From the cell containing the given text, extract its center point as (X, Y) coordinate. 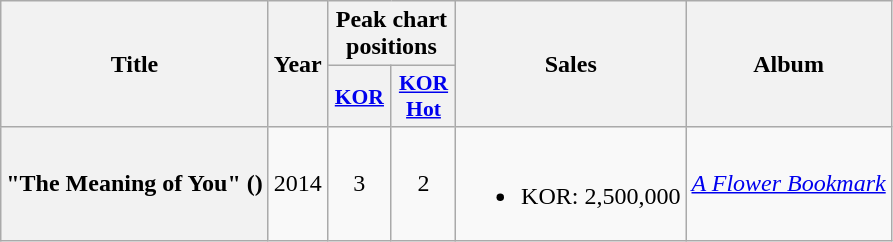
2014 (298, 184)
KOR: 2,500,000 (571, 184)
A Flower Bookmark (788, 184)
Sales (571, 64)
2 (423, 184)
KOR (359, 96)
Peak chart positions (391, 34)
KORHot (423, 96)
"The Meaning of You" () (134, 184)
3 (359, 184)
Album (788, 64)
Year (298, 64)
Title (134, 64)
